Search for the cell housing the specified text and yield its [x, y] center coordinate. 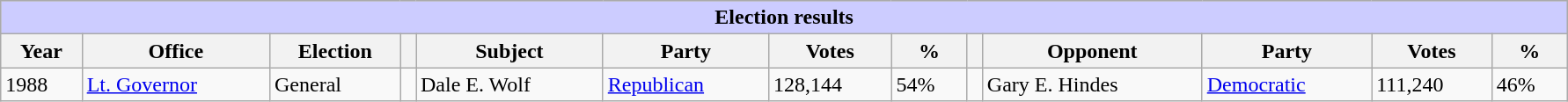
Election [334, 51]
Year [41, 51]
Lt. Governor [176, 84]
Opponent [1092, 51]
General [334, 84]
111,240 [1432, 84]
Dale E. Wolf [509, 84]
46% [1529, 84]
Gary E. Hindes [1092, 84]
Subject [509, 51]
Election results [785, 18]
128,144 [831, 84]
1988 [41, 84]
Democratic [1286, 84]
Office [176, 51]
Republican [685, 84]
54% [929, 84]
